Return (x, y) of the center of cell containing provided text 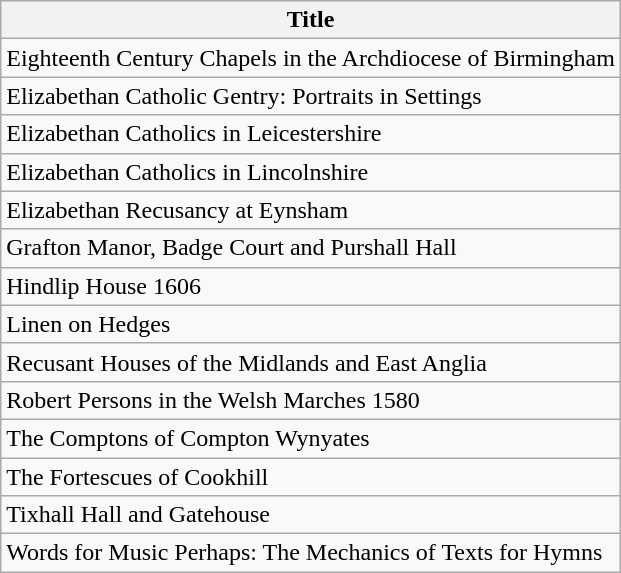
Title (311, 20)
The Fortescues of Cookhill (311, 477)
Elizabethan Catholic Gentry: Portraits in Settings (311, 96)
Eighteenth Century Chapels in the Archdiocese of Birmingham (311, 58)
Elizabethan Catholics in Leicestershire (311, 134)
Robert Persons in the Welsh Marches 1580 (311, 400)
The Comptons of Compton Wynyates (311, 438)
Elizabethan Recusancy at Eynsham (311, 210)
Words for Music Perhaps: The Mechanics of Texts for Hymns (311, 553)
Grafton Manor, Badge Court and Purshall Hall (311, 248)
Elizabethan Catholics in Lincolnshire (311, 172)
Tixhall Hall and Gatehouse (311, 515)
Linen on Hedges (311, 324)
Hindlip House 1606 (311, 286)
Recusant Houses of the Midlands and East Anglia (311, 362)
